From the cell containing the given text, extract its center point as (x, y) coordinate. 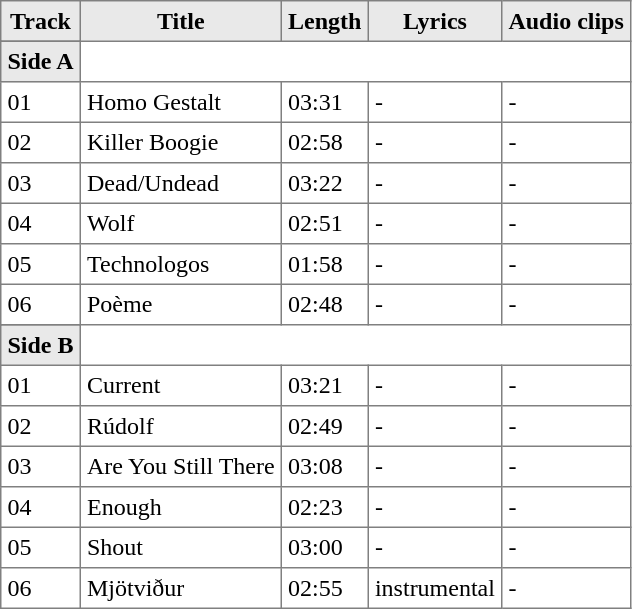
Side B (41, 345)
Track (41, 21)
01:58 (324, 264)
Dead/Undead (180, 183)
03:31 (324, 102)
Rúdolf (180, 426)
Enough (180, 507)
03:22 (324, 183)
Lyrics (434, 21)
02:48 (324, 304)
Shout (180, 547)
Length (324, 21)
Mjötviður (180, 588)
Wolf (180, 223)
03:00 (324, 547)
Audio clips (566, 21)
Homo Gestalt (180, 102)
Current (180, 385)
03:08 (324, 466)
02:55 (324, 588)
02:23 (324, 507)
instrumental (434, 588)
Side A (41, 61)
Are You Still There (180, 466)
03:21 (324, 385)
Technologos (180, 264)
02:58 (324, 142)
Title (180, 21)
02:51 (324, 223)
02:49 (324, 426)
Poème (180, 304)
Killer Boogie (180, 142)
